Extract the [X, Y] coordinate from the center of the cell holding the provided text.  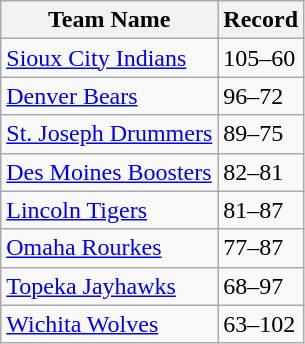
Lincoln Tigers [110, 210]
63–102 [261, 324]
Record [261, 20]
68–97 [261, 286]
Des Moines Boosters [110, 172]
St. Joseph Drummers [110, 134]
81–87 [261, 210]
105–60 [261, 58]
89–75 [261, 134]
Topeka Jayhawks [110, 286]
Wichita Wolves [110, 324]
Sioux City Indians [110, 58]
82–81 [261, 172]
Omaha Rourkes [110, 248]
Denver Bears [110, 96]
Team Name [110, 20]
77–87 [261, 248]
96–72 [261, 96]
